Find where the given text appears and provide that cell's center as [x, y] coordinate. 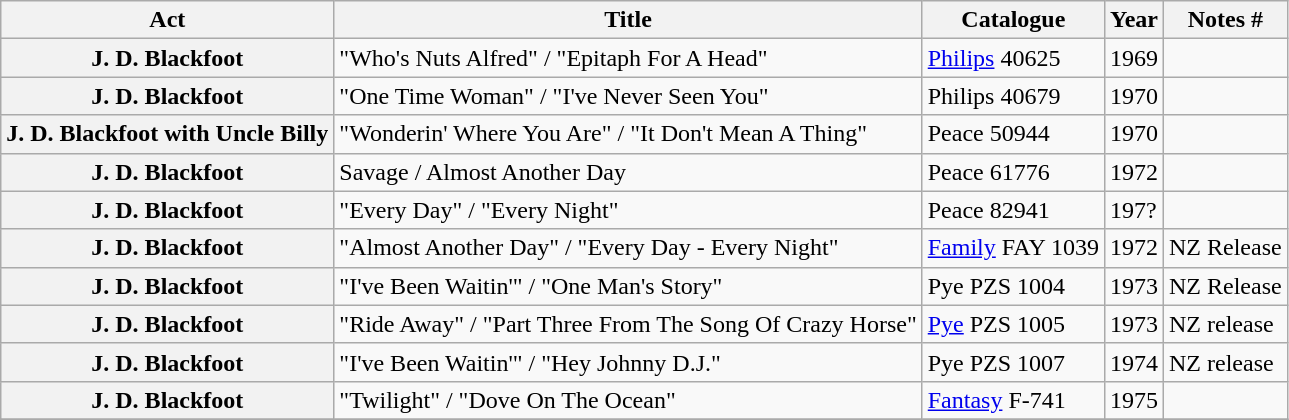
1974 [1134, 362]
Philips 40679 [1013, 96]
1975 [1134, 400]
"One Time Woman" / "I've Never Seen You" [628, 96]
"I've Been Waitin'" / "Hey Johnny D.J." [628, 362]
"Almost Another Day" / "Every Day - Every Night" [628, 248]
"Every Day" / "Every Night" [628, 210]
Peace 82941 [1013, 210]
Peace 50944 [1013, 134]
Year [1134, 20]
"Ride Away" / "Part Three From The Song Of Crazy Horse" [628, 324]
Peace 61776 [1013, 172]
Pye PZS 1004 [1013, 286]
"Twilight" / "Dove On The Ocean" [628, 400]
Title [628, 20]
Savage / Almost Another Day [628, 172]
Philips 40625 [1013, 58]
Pye PZS 1007 [1013, 362]
Family FAY 1039 [1013, 248]
1969 [1134, 58]
"Wonderin' Where You Are" / "It Don't Mean A Thing" [628, 134]
"I've Been Waitin'" / "One Man's Story" [628, 286]
J. D. Blackfoot with Uncle Billy [168, 134]
Act [168, 20]
Catalogue [1013, 20]
197? [1134, 210]
Fantasy F-741 [1013, 400]
"Who's Nuts Alfred" / "Epitaph For A Head" [628, 58]
Notes # [1226, 20]
Pye PZS 1005 [1013, 324]
